Identify which cell holds the provided text, then report its (X, Y) central coordinate. 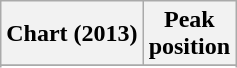
Peakposition (189, 34)
Chart (2013) (72, 34)
